Output the [X, Y] coordinate of the center of the cell containing the given text.  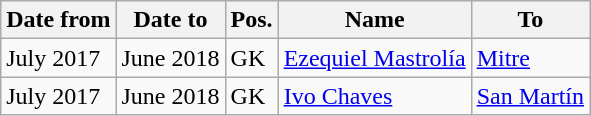
Mitre [530, 58]
Date to [170, 20]
Date from [58, 20]
Pos. [252, 20]
To [530, 20]
Ivo Chaves [374, 96]
San Martín [530, 96]
Name [374, 20]
Ezequiel Mastrolía [374, 58]
